From the cell containing the given text, extract its center point as [X, Y] coordinate. 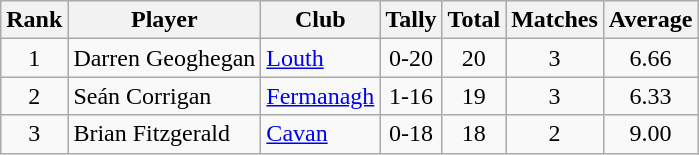
Fermanagh [320, 96]
Cavan [320, 134]
1-16 [411, 96]
1 [34, 58]
Brian Fitzgerald [164, 134]
Average [650, 20]
Louth [320, 58]
18 [474, 134]
19 [474, 96]
Rank [34, 20]
Darren Geoghegan [164, 58]
Tally [411, 20]
Matches [555, 20]
Club [320, 20]
6.33 [650, 96]
6.66 [650, 58]
0-20 [411, 58]
0-18 [411, 134]
Total [474, 20]
Seán Corrigan [164, 96]
20 [474, 58]
Player [164, 20]
9.00 [650, 134]
